Capture the cell that displays the provided text and extract its [X, Y] central coordinate. 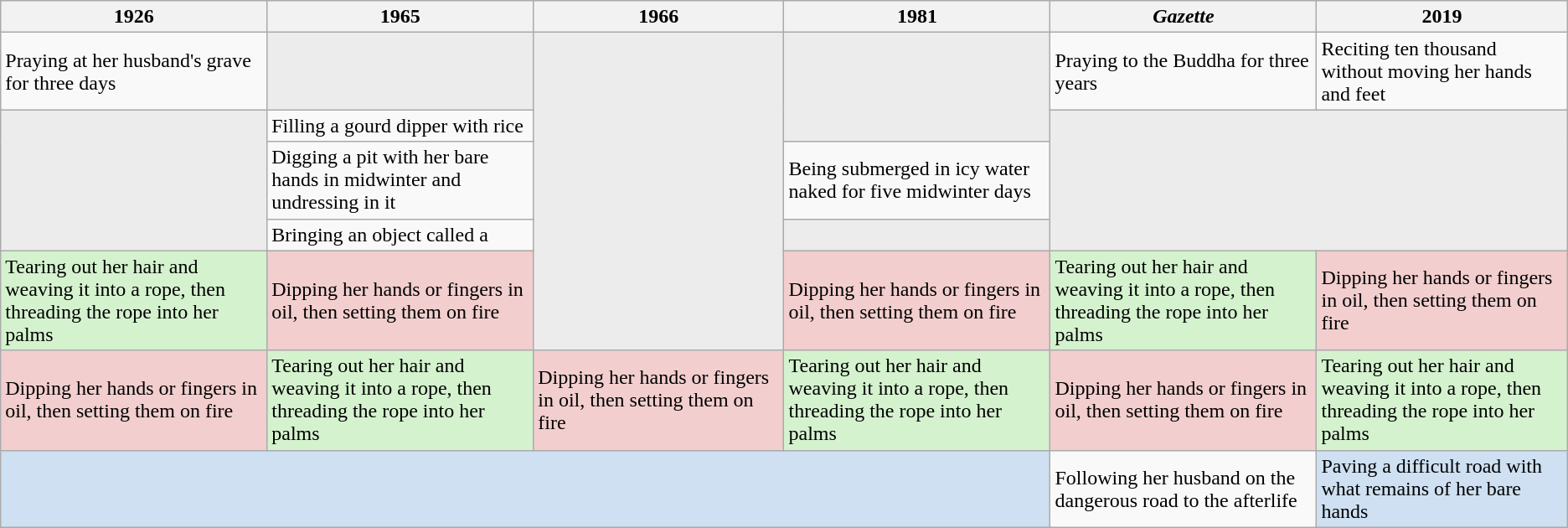
1981 [917, 17]
1966 [658, 17]
1926 [134, 17]
Following her husband on the dangerous road to the afterlife [1184, 489]
Praying at her husband's grave for three days [134, 71]
Paving a difficult road with what remains of her bare hands [1442, 489]
Digging a pit with her bare hands in midwinter and undressing in it [400, 180]
Gazette [1184, 17]
Praying to the Buddha for three years [1184, 71]
Bringing an object called a [400, 235]
Reciting ten thousand without moving her hands and feet [1442, 71]
2019 [1442, 17]
1965 [400, 17]
Filling a gourd dipper with rice [400, 126]
Being submerged in icy water naked for five midwinter days [917, 180]
